Return the (X, Y) coordinate for the center point of the cell that contains the specified text.  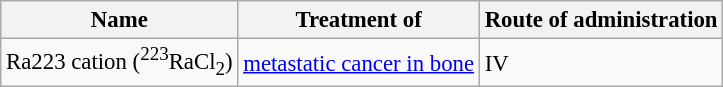
metastatic cancer in bone (358, 63)
Treatment of (358, 20)
Ra223 cation (223RaCl2) (120, 63)
Name (120, 20)
IV (600, 63)
Route of administration (600, 20)
